Return (X, Y) of the center of cell containing provided text 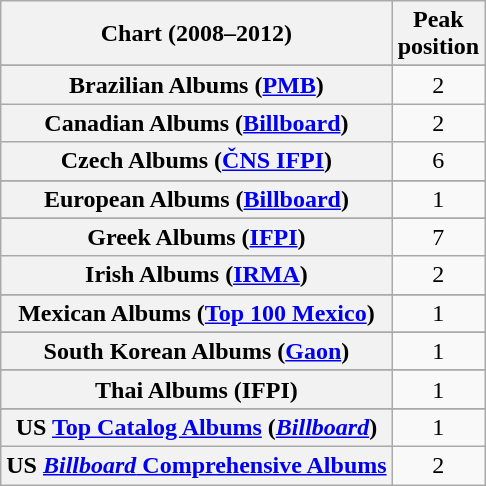
Greek Albums (IFPI) (196, 237)
Irish Albums (IRMA) (196, 275)
Mexican Albums (Top 100 Mexico) (196, 313)
6 (438, 161)
US Billboard Comprehensive Albums (196, 465)
Brazilian Albums (PMB) (196, 85)
Thai Albums (IFPI) (196, 389)
Canadian Albums (Billboard) (196, 123)
US Top Catalog Albums (Billboard) (196, 427)
Chart (2008–2012) (196, 34)
Peakposition (438, 34)
7 (438, 237)
South Korean Albums (Gaon) (196, 351)
European Albums (Billboard) (196, 199)
Czech Albums (ČNS IFPI) (196, 161)
